Output the (X, Y) coordinate of the center of the cell containing the given text.  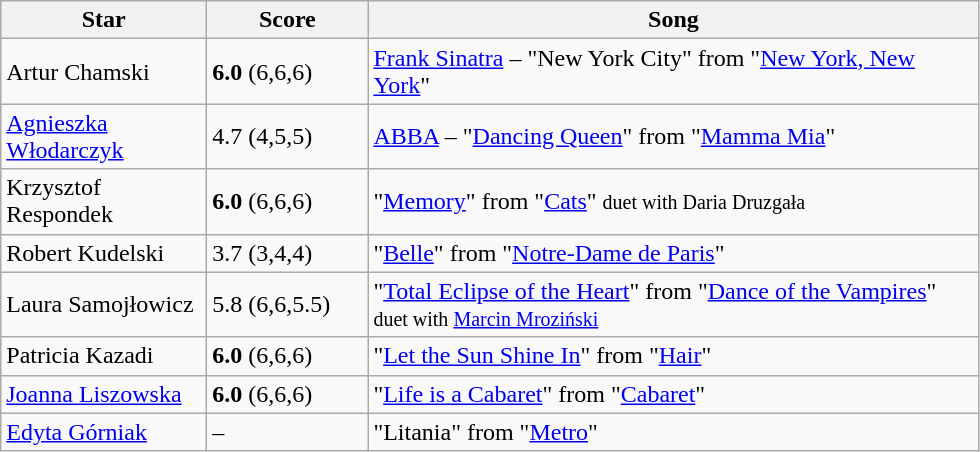
"Total Eclipse of the Heart" from "Dance of the Vampires" duet with Marcin Mroziński (674, 304)
ABBA – "Dancing Queen" from "Mamma Mia" (674, 136)
5.8 (6,6,5.5) (288, 304)
Artur Chamski (104, 72)
Star (104, 20)
3.7 (3,4,4) (288, 253)
Agnieszka Włodarczyk (104, 136)
Laura Samojłowicz (104, 304)
Frank Sinatra – "New York City" from "New York, New York" (674, 72)
Score (288, 20)
Song (674, 20)
– (288, 432)
Joanna Liszowska (104, 394)
4.7 (4,5,5) (288, 136)
Edyta Górniak (104, 432)
Patricia Kazadi (104, 356)
Krzysztof Respondek (104, 202)
"Belle" from "Notre-Dame de Paris" (674, 253)
"Litania" from "Metro" (674, 432)
"Life is a Cabaret" from "Cabaret" (674, 394)
Robert Kudelski (104, 253)
"Memory" from "Cats" duet with Daria Druzgała (674, 202)
"Let the Sun Shine In" from "Hair" (674, 356)
